Capture the cell that displays the provided text and extract its [x, y] central coordinate. 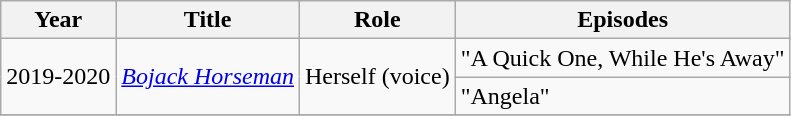
"Angela" [622, 96]
Herself (voice) [378, 77]
Role [378, 20]
Year [58, 20]
"A Quick One, While He's Away" [622, 58]
Bojack Horseman [208, 77]
Title [208, 20]
2019-2020 [58, 77]
Episodes [622, 20]
